For the text-containing cell, return its midpoint in (X, Y) coordinate format. 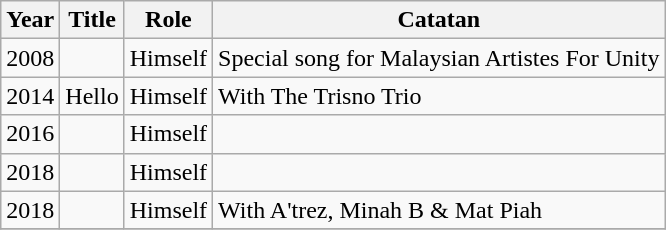
2008 (30, 58)
Year (30, 20)
2016 (30, 134)
2014 (30, 96)
Role (168, 20)
Catatan (439, 20)
Title (92, 20)
With The Trisno Trio (439, 96)
With A'trez, Minah B & Mat Piah (439, 210)
Hello (92, 96)
Special song for Malaysian Artistes For Unity (439, 58)
